Identify which cell holds the provided text, then report its (X, Y) central coordinate. 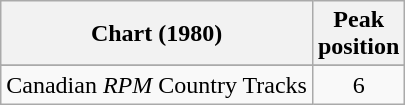
6 (358, 85)
Canadian RPM Country Tracks (157, 85)
Peakposition (358, 34)
Chart (1980) (157, 34)
